Output the [x, y] coordinate of the center of the cell containing the given text.  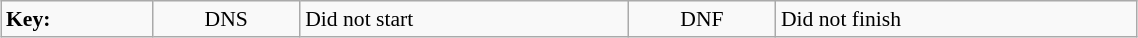
DNF [702, 19]
Key: [76, 19]
Did not start [464, 19]
DNS [226, 19]
Did not finish [956, 19]
